For the text-containing cell, return its midpoint in [X, Y] coordinate format. 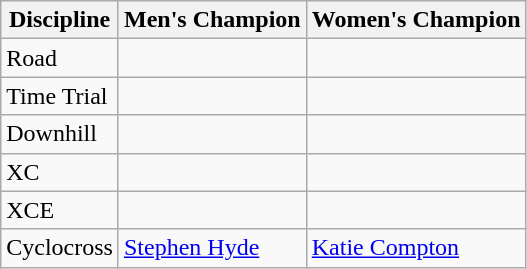
Discipline [60, 20]
Cyclocross [60, 248]
Stephen Hyde [212, 248]
XCE [60, 210]
Downhill [60, 134]
XC [60, 172]
Road [60, 58]
Men's Champion [212, 20]
Katie Compton [416, 248]
Time Trial [60, 96]
Women's Champion [416, 20]
